Provide the [X, Y] coordinate of the cell's center where the given text is located.  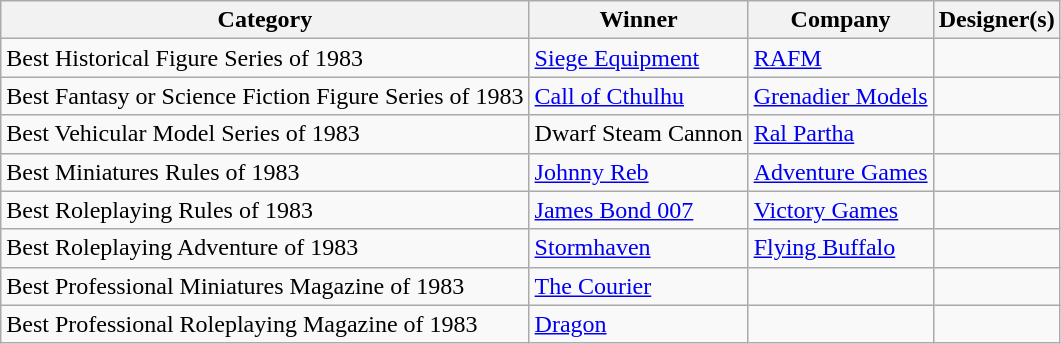
The Courier [638, 286]
Best Vehicular Model Series of 1983 [265, 134]
RAFM [840, 58]
Best Professional Miniatures Magazine of 1983 [265, 286]
Best Roleplaying Rules of 1983 [265, 210]
Best Miniatures Rules of 1983 [265, 172]
Best Roleplaying Adventure of 1983 [265, 248]
Grenadier Models [840, 96]
Winner [638, 20]
Best Professional Roleplaying Magazine of 1983 [265, 324]
Dragon [638, 324]
Best Fantasy or Science Fiction Figure Series of 1983 [265, 96]
Siege Equipment [638, 58]
Category [265, 20]
Company [840, 20]
Best Historical Figure Series of 1983 [265, 58]
James Bond 007 [638, 210]
Flying Buffalo [840, 248]
Dwarf Steam Cannon [638, 134]
Call of Cthulhu [638, 96]
Adventure Games [840, 172]
Ral Partha [840, 134]
Victory Games [840, 210]
Designer(s) [996, 20]
Johnny Reb [638, 172]
Stormhaven [638, 248]
